Pinpoint the cell where the given text exists, returning its [x, y] midpoint coordinate. 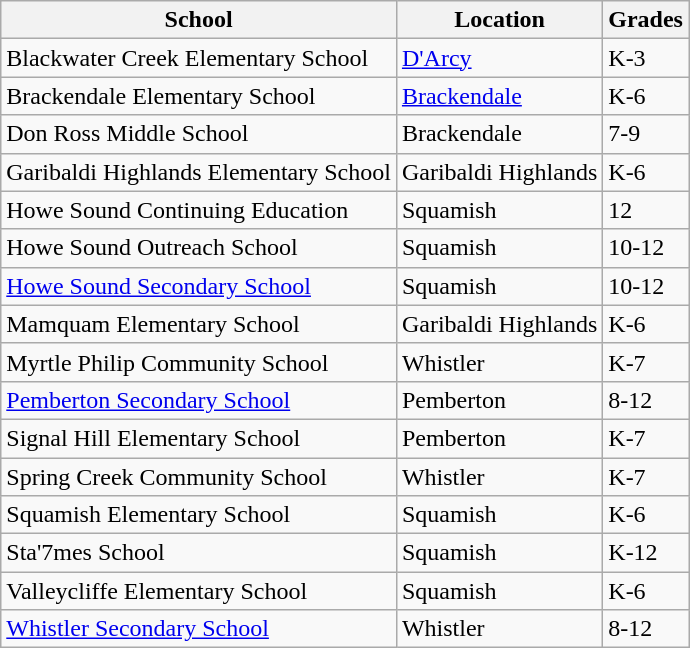
School [199, 20]
Blackwater Creek Elementary School [199, 58]
Squamish Elementary School [199, 515]
K-3 [646, 58]
Brackendale Elementary School [199, 96]
Garibaldi Highlands Elementary School [199, 172]
Spring Creek Community School [199, 477]
Howe Sound Outreach School [199, 248]
Pemberton Secondary School [199, 400]
D'Arcy [499, 58]
Howe Sound Continuing Education [199, 210]
K-12 [646, 553]
Whistler Secondary School [199, 629]
Don Ross Middle School [199, 134]
Signal Hill Elementary School [199, 438]
12 [646, 210]
Myrtle Philip Community School [199, 362]
7-9 [646, 134]
Mamquam Elementary School [199, 324]
Grades [646, 20]
Valleycliffe Elementary School [199, 591]
Sta'7mes School [199, 553]
Howe Sound Secondary School [199, 286]
Location [499, 20]
